Pinpoint the cell where the given text exists, returning its (x, y) midpoint coordinate. 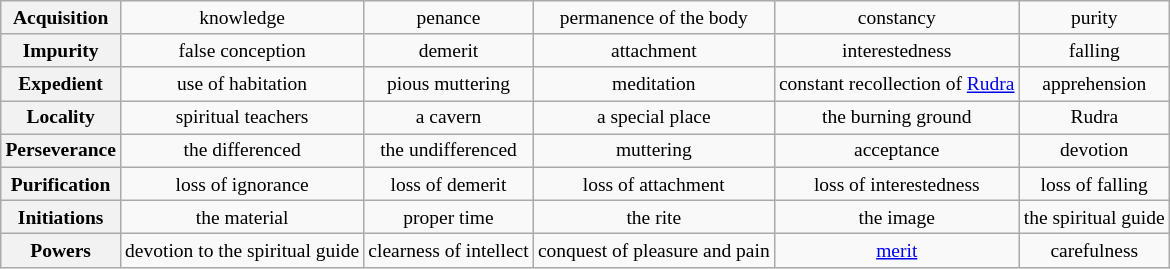
acceptance (896, 150)
loss of falling (1094, 184)
Initiations (61, 216)
Acquisition (61, 18)
carefulness (1094, 250)
the undifferenced (449, 150)
the rite (654, 216)
knowledge (242, 18)
the spiritual guide (1094, 216)
Locality (61, 118)
Rudra (1094, 118)
constancy (896, 18)
Purification (61, 184)
pious muttering (449, 84)
a cavern (449, 118)
loss of attachment (654, 184)
apprehension (1094, 84)
merit (896, 250)
purity (1094, 18)
permanence of the body (654, 18)
Impurity (61, 50)
constant recollection of Rudra (896, 84)
loss of interestedness (896, 184)
the image (896, 216)
clearness of intellect (449, 250)
Perseverance (61, 150)
demerit (449, 50)
falling (1094, 50)
the material (242, 216)
proper time (449, 216)
the differenced (242, 150)
Expedient (61, 84)
devotion to the spiritual guide (242, 250)
loss of ignorance (242, 184)
a special place (654, 118)
attachment (654, 50)
meditation (654, 84)
Powers (61, 250)
loss of demerit (449, 184)
the burning ground (896, 118)
muttering (654, 150)
spiritual teachers (242, 118)
interestedness (896, 50)
devotion (1094, 150)
conquest of pleasure and pain (654, 250)
penance (449, 18)
use of habitation (242, 84)
false conception (242, 50)
